Provide the (X, Y) coordinate of the cell's center where the given text is located.  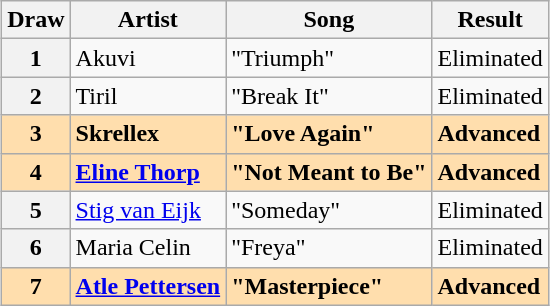
Maria Celin (148, 248)
Artist (148, 20)
4 (36, 172)
"Triumph" (329, 58)
2 (36, 96)
7 (36, 286)
"Someday" (329, 210)
"Break It" (329, 96)
"Not Meant to Be" (329, 172)
Draw (36, 20)
Skrellex (148, 134)
Result (490, 20)
1 (36, 58)
Akuvi (148, 58)
"Masterpiece" (329, 286)
Tiril (148, 96)
5 (36, 210)
"Love Again" (329, 134)
3 (36, 134)
Atle Pettersen (148, 286)
Stig van Eijk (148, 210)
Song (329, 20)
"Freya" (329, 248)
6 (36, 248)
Eline Thorp (148, 172)
